Locate the cell with the specified text and output its [x, y] center coordinate. 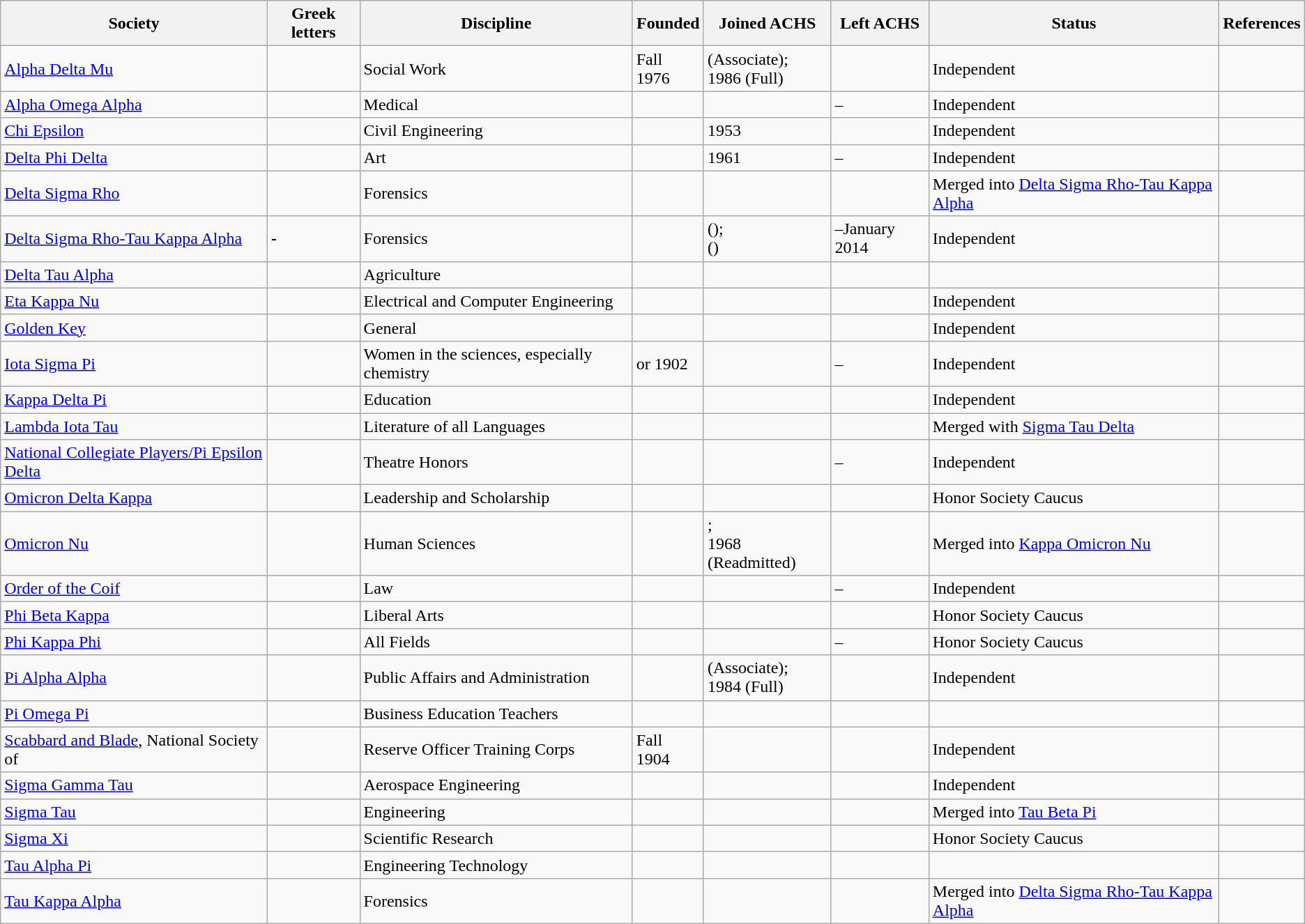
Reserve Officer Training Corps [496, 750]
All Fields [496, 642]
Delta Tau Alpha [134, 275]
Social Work [496, 68]
Joined ACHS [767, 24]
Greek letters [314, 24]
Fall 1904 [668, 750]
Phi Kappa Phi [134, 642]
Founded [668, 24]
–January 2014 [880, 238]
Education [496, 399]
Discipline [496, 24]
(); () [767, 238]
Tau Alpha Pi [134, 865]
Civil Engineering [496, 131]
Medical [496, 105]
Public Affairs and Administration [496, 677]
Phi Beta Kappa [134, 615]
Engineering Technology [496, 865]
General [496, 328]
Delta Sigma Rho-Tau Kappa Alpha [134, 238]
Delta Sigma Rho [134, 194]
Alpha Omega Alpha [134, 105]
Art [496, 157]
References [1262, 24]
Scientific Research [496, 838]
Human Sciences [496, 544]
Theatre Honors [496, 463]
Engineering [496, 812]
1961 [767, 157]
Merged with Sigma Tau Delta [1074, 426]
Literature of all Languages [496, 426]
Left ACHS [880, 24]
Sigma Gamma Tau [134, 785]
(Associate);1986 (Full) [767, 68]
Omicron Delta Kappa [134, 498]
or 1902 [668, 364]
Golden Key [134, 328]
Fall 1976 [668, 68]
Society [134, 24]
Pi Alpha Alpha [134, 677]
Agriculture [496, 275]
Electrical and Computer Engineering [496, 301]
;1968 (Readmitted) [767, 544]
Lambda Iota Tau [134, 426]
Merged into Kappa Omicron Nu [1074, 544]
Pi Omega Pi [134, 714]
Chi Epsilon [134, 131]
(Associate);1984 (Full) [767, 677]
Scabbard and Blade, National Society of [134, 750]
Women in the sciences, especially chemistry [496, 364]
Kappa Delta Pi [134, 399]
Sigma Xi [134, 838]
Eta Kappa Nu [134, 301]
Alpha Delta Mu [134, 68]
Status [1074, 24]
Merged into Tau Beta Pi [1074, 812]
Order of the Coif [134, 589]
- [314, 238]
National Collegiate Players/Pi Epsilon Delta [134, 463]
Aerospace Engineering [496, 785]
Law [496, 589]
1953 [767, 131]
Business Education Teachers [496, 714]
Omicron Nu [134, 544]
Leadership and Scholarship [496, 498]
Sigma Tau [134, 812]
Liberal Arts [496, 615]
Delta Phi Delta [134, 157]
Iota Sigma Pi [134, 364]
Tau Kappa Alpha [134, 900]
